Detect which cell encompasses the target text, then output its [X, Y] center coordinate. 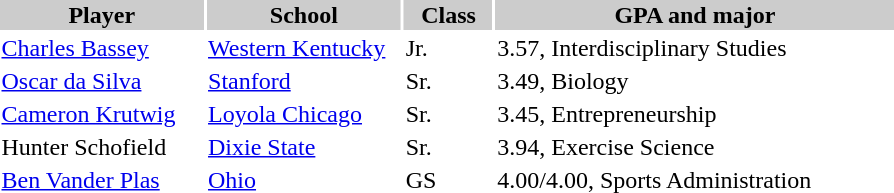
School [304, 15]
Loyola Chicago [304, 114]
Oscar da Silva [102, 81]
3.94, Exercise Science [695, 147]
Charles Bassey [102, 48]
Dixie State [304, 147]
Class [448, 15]
GPA and major [695, 15]
3.57, Interdisciplinary Studies [695, 48]
Hunter Schofield [102, 147]
Player [102, 15]
3.45, Entrepreneurship [695, 114]
Western Kentucky [304, 48]
Jr. [448, 48]
3.49, Biology [695, 81]
Cameron Krutwig [102, 114]
Stanford [304, 81]
